Search for the cell housing the specified text and yield its [x, y] center coordinate. 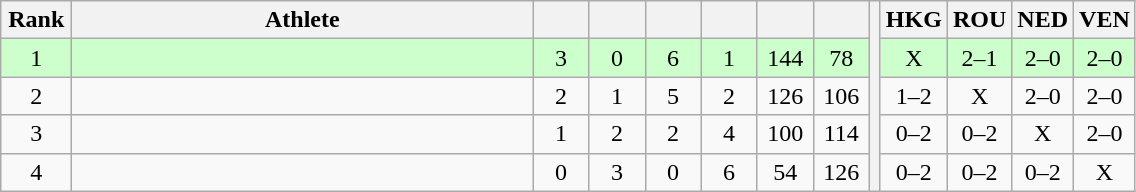
78 [841, 58]
Athlete [302, 20]
ROU [979, 20]
54 [785, 172]
144 [785, 58]
114 [841, 134]
5 [673, 96]
HKG [914, 20]
2–1 [979, 58]
Rank [36, 20]
106 [841, 96]
100 [785, 134]
NED [1043, 20]
1–2 [914, 96]
VEN [1105, 20]
